Extract the [X, Y] coordinate from the center of the cell holding the provided text.  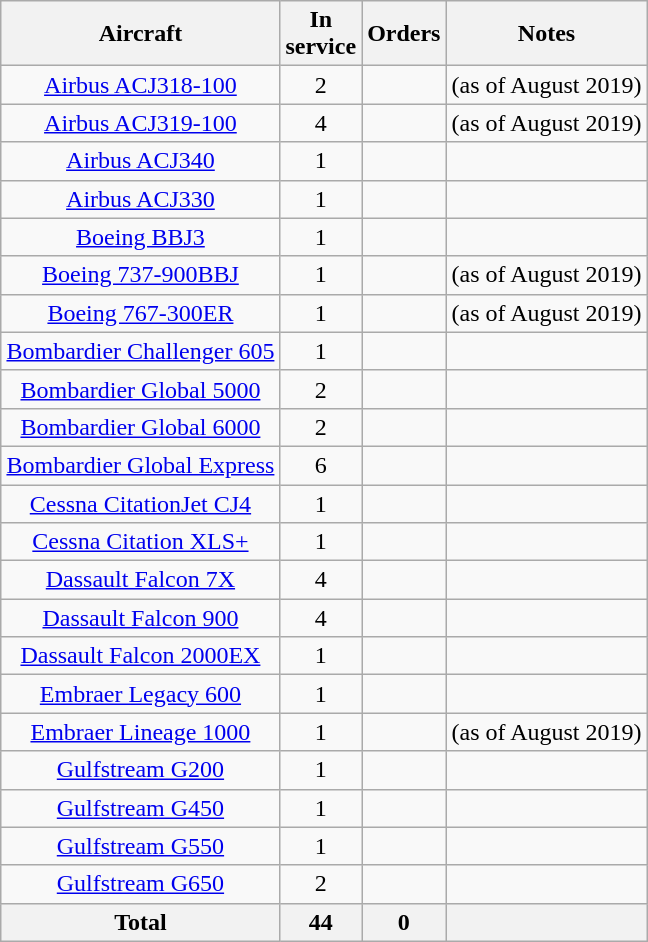
Dassault Falcon 2000EX [140, 656]
Boeing 767-300ER [140, 313]
44 [321, 922]
Cessna Citation XLS+ [140, 542]
Airbus ACJ319-100 [140, 123]
Notes [546, 34]
Bombardier Challenger 605 [140, 351]
Aircraft [140, 34]
Bombardier Global 5000 [140, 389]
Dassault Falcon 7X [140, 580]
Inservice [321, 34]
Gulfstream G450 [140, 808]
6 [321, 465]
Bombardier Global Express [140, 465]
0 [404, 922]
Airbus ACJ318-100 [140, 85]
Embraer Legacy 600 [140, 694]
Bombardier Global 6000 [140, 427]
Gulfstream G200 [140, 770]
Airbus ACJ330 [140, 199]
Boeing 737-900BBJ [140, 275]
Airbus ACJ340 [140, 161]
Cessna CitationJet CJ4 [140, 503]
Total [140, 922]
Embraer Lineage 1000 [140, 732]
Boeing BBJ3 [140, 237]
Gulfstream G550 [140, 846]
Dassault Falcon 900 [140, 618]
Gulfstream G650 [140, 884]
Orders [404, 34]
